Pinpoint the cell where the given text exists, returning its [x, y] midpoint coordinate. 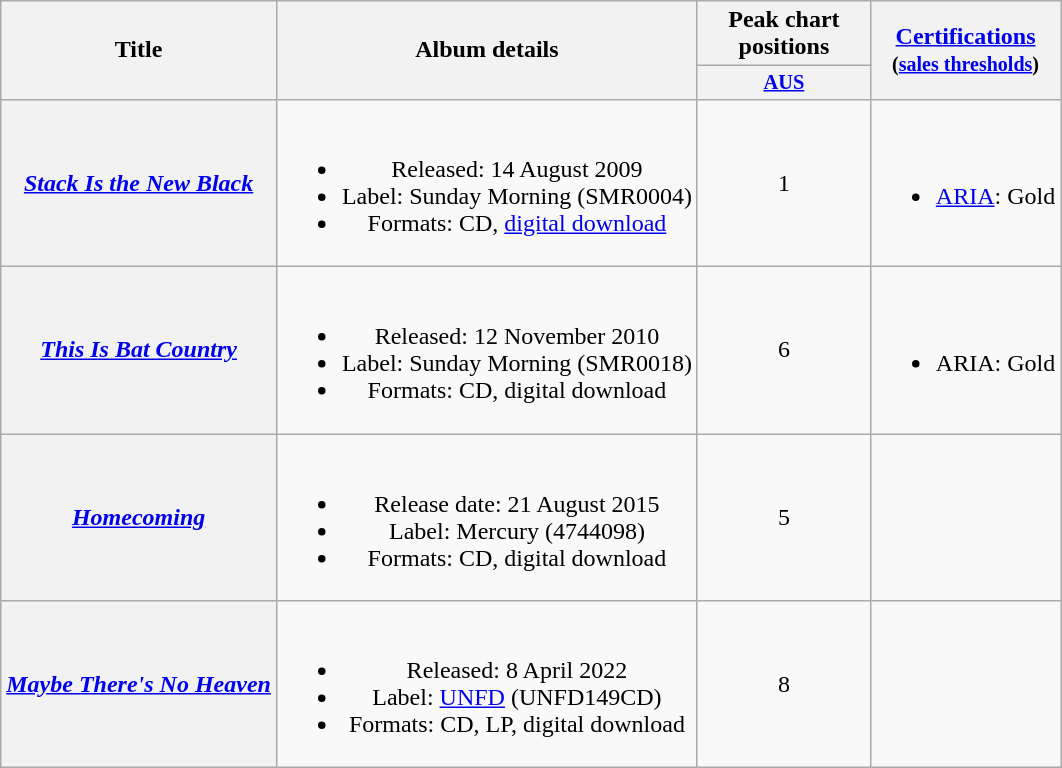
Maybe There's No Heaven [139, 684]
Released: 8 April 2022Label: UNFD (UNFD149CD)Formats: CD, LP, digital download [486, 684]
Stack Is the New Black [139, 182]
Released: 14 August 2009Label: Sunday Morning (SMR0004)Formats: CD, digital download [486, 182]
AUS [784, 83]
6 [784, 350]
Released: 12 November 2010Label: Sunday Morning (SMR0018)Formats: CD, digital download [486, 350]
This Is Bat Country [139, 350]
Album details [486, 50]
Title [139, 50]
5 [784, 518]
1 [784, 182]
Homecoming [139, 518]
8 [784, 684]
Certifications(sales thresholds) [965, 50]
Release date: 21 August 2015Label: Mercury (4744098)Formats: CD, digital download [486, 518]
Peak chart positions [784, 34]
